Return the [x, y] coordinate for the center point of the cell that contains the specified text.  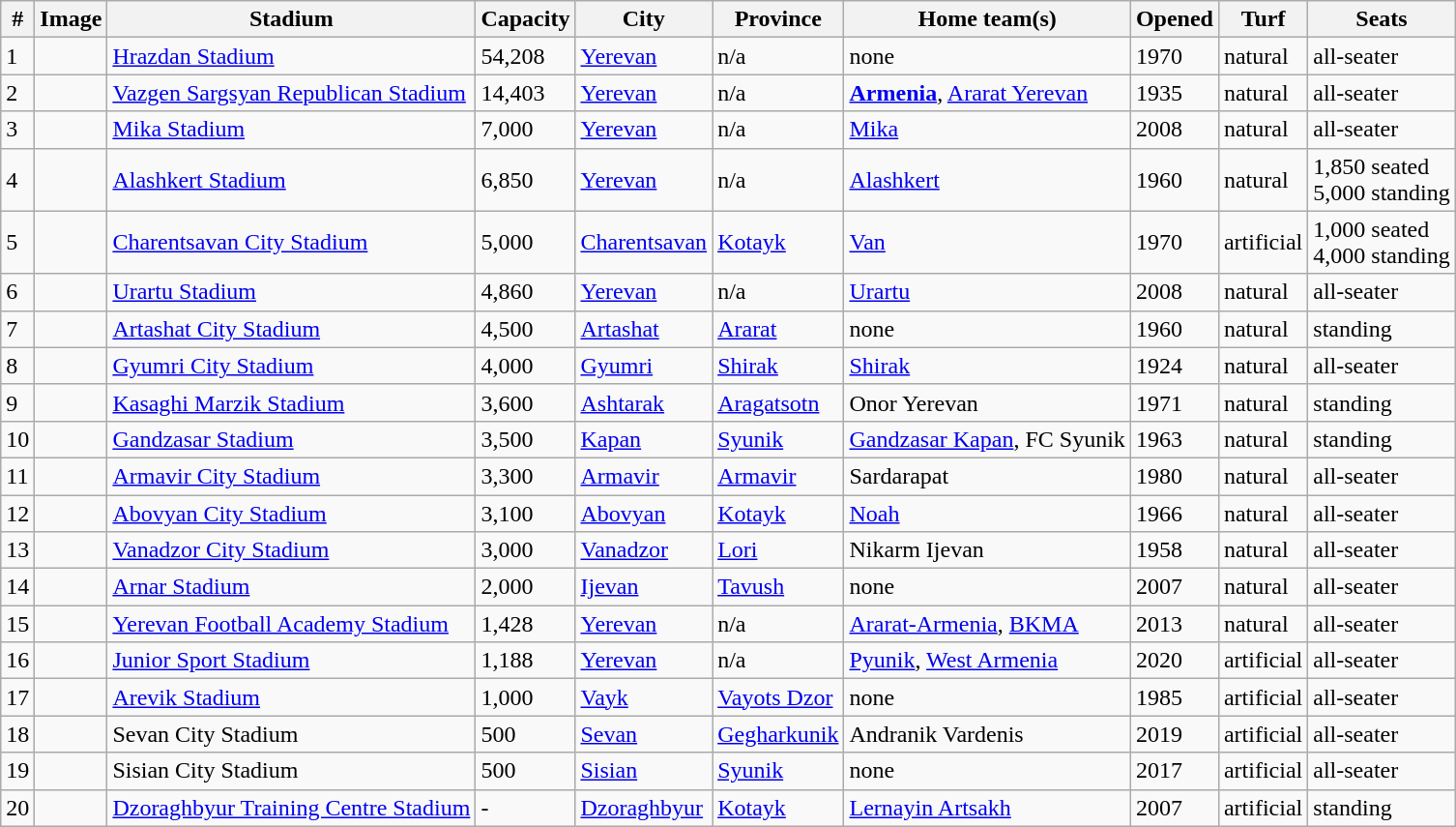
Yerevan Football Academy Stadium [292, 624]
Sardarapat [987, 476]
3,600 [526, 402]
Andranik Vardenis [987, 734]
1971 [1174, 402]
# [17, 19]
Gegharkunik [778, 734]
Ararat [778, 329]
Sisian [644, 771]
Ararat-Armenia, BKMA [987, 624]
14,403 [526, 93]
Home team(s) [987, 19]
Gyumri [644, 366]
7 [17, 329]
54,208 [526, 56]
6,850 [526, 180]
Kasaghi Marzik Stadium [292, 402]
3,000 [526, 550]
10 [17, 439]
1,188 [526, 661]
6 [17, 292]
City [644, 19]
Abovyan City Stadium [292, 514]
Vanadzor [644, 550]
11 [17, 476]
Urartu Stadium [292, 292]
Kapan [644, 439]
Abovyan [644, 514]
19 [17, 771]
4,000 [526, 366]
Charentsavan City Stadium [292, 242]
2019 [1174, 734]
1924 [1174, 366]
Stadium [292, 19]
Vazgen Sargsyan Republican Stadium [292, 93]
1966 [1174, 514]
- [526, 808]
14 [17, 587]
Sisian City Stadium [292, 771]
Mika [987, 130]
Aragatsotn [778, 402]
Dzoraghbyur [644, 808]
Armenia, Ararat Yerevan [987, 93]
Hrazdan Stadium [292, 56]
Sevan [644, 734]
17 [17, 697]
4,500 [526, 329]
Nikarm Ijevan [987, 550]
3,500 [526, 439]
Alashkert Stadium [292, 180]
4 [17, 180]
Armavir City Stadium [292, 476]
Turf [1263, 19]
2020 [1174, 661]
5 [17, 242]
12 [17, 514]
Sevan City Stadium [292, 734]
7,000 [526, 130]
Arnar Stadium [292, 587]
Van [987, 242]
13 [17, 550]
Gyumri City Stadium [292, 366]
3,100 [526, 514]
Gandzasar Kapan, FC Syunik [987, 439]
2013 [1174, 624]
4,860 [526, 292]
Junior Sport Stadium [292, 661]
Noah [987, 514]
1963 [1174, 439]
Capacity [526, 19]
Vayots Dzor [778, 697]
Ijevan [644, 587]
Charentsavan [644, 242]
1,850 seated5,000 standing [1382, 180]
1935 [1174, 93]
15 [17, 624]
2 [17, 93]
Mika Stadium [292, 130]
Tavush [778, 587]
1 [17, 56]
1980 [1174, 476]
1,000 [526, 697]
Alashkert [987, 180]
Seats [1382, 19]
Opened [1174, 19]
1985 [1174, 697]
3,300 [526, 476]
Gandzasar Stadium [292, 439]
Vayk [644, 697]
Urartu [987, 292]
Artashat [644, 329]
16 [17, 661]
1958 [1174, 550]
3 [17, 130]
Lori [778, 550]
5,000 [526, 242]
2017 [1174, 771]
Ashtarak [644, 402]
8 [17, 366]
1,000 seated4,000 standing [1382, 242]
Artashat City Stadium [292, 329]
Pyunik, West Armenia [987, 661]
Vanadzor City Stadium [292, 550]
2,000 [526, 587]
18 [17, 734]
Province [778, 19]
Arevik Stadium [292, 697]
Image [72, 19]
Dzoraghbyur Training Centre Stadium [292, 808]
Onor Yerevan [987, 402]
Lernayin Artsakh [987, 808]
20 [17, 808]
1,428 [526, 624]
9 [17, 402]
